Determine the (X, Y) coordinate at the center of the cell enclosing the given text.  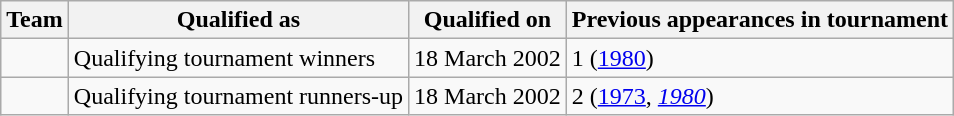
Team (35, 20)
Qualifying tournament runners-up (238, 96)
Qualifying tournament winners (238, 58)
Qualified on (488, 20)
2 (1973, 1980) (760, 96)
1 (1980) (760, 58)
Previous appearances in tournament (760, 20)
Qualified as (238, 20)
